Return [X, Y] of the center of cell containing provided text 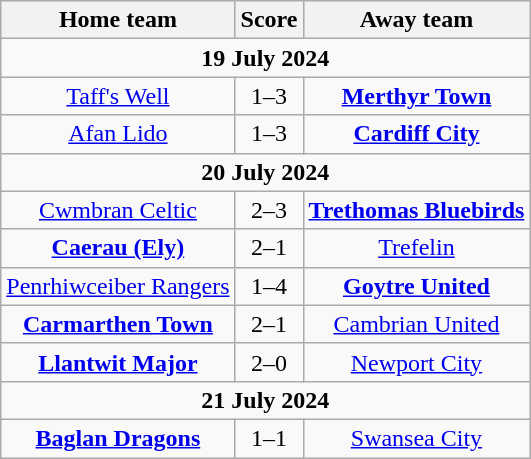
1–4 [269, 286]
Cardiff City [416, 134]
19 July 2024 [266, 58]
2–0 [269, 362]
20 July 2024 [266, 172]
Trethomas Bluebirds [416, 210]
Away team [416, 20]
Carmarthen Town [118, 324]
Home team [118, 20]
Llantwit Major [118, 362]
Cwmbran Celtic [118, 210]
Swansea City [416, 438]
Penrhiwceiber Rangers [118, 286]
Trefelin [416, 248]
1–1 [269, 438]
Baglan Dragons [118, 438]
Caerau (Ely) [118, 248]
2–3 [269, 210]
Score [269, 20]
Taff's Well [118, 96]
Merthyr Town [416, 96]
Afan Lido [118, 134]
21 July 2024 [266, 400]
Goytre United [416, 286]
Cambrian United [416, 324]
Newport City [416, 362]
